Find where the given text appears and provide that cell's center as (x, y) coordinate. 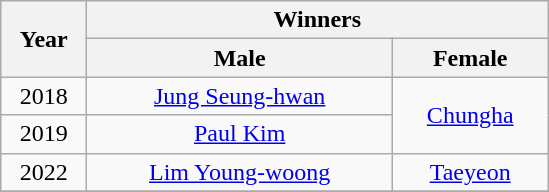
Year (44, 39)
Taeyeon (470, 172)
Female (470, 58)
Jung Seung-hwan (240, 96)
Winners (318, 20)
Lim Young-woong (240, 172)
2019 (44, 134)
Chungha (470, 115)
2022 (44, 172)
Male (240, 58)
2018 (44, 96)
Paul Kim (240, 134)
